Locate the cell with the specified text and output its [x, y] center coordinate. 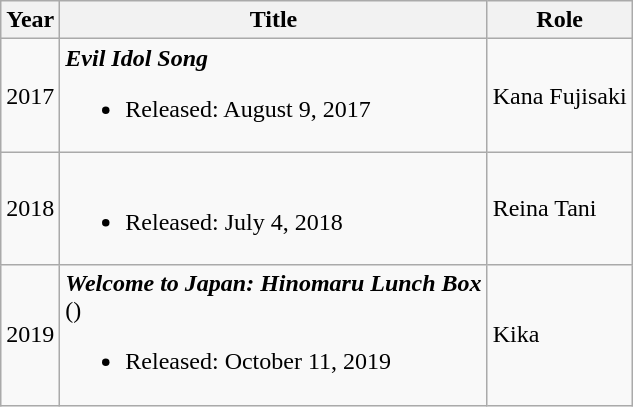
Kika [560, 335]
Released: July 4, 2018 [274, 208]
Reina Tani [560, 208]
2018 [30, 208]
2019 [30, 335]
Title [274, 20]
Kana Fujisaki [560, 96]
Evil Idol SongReleased: August 9, 2017 [274, 96]
Year [30, 20]
Welcome to Japan: Hinomaru Lunch Box()Released: October 11, 2019 [274, 335]
Role [560, 20]
2017 [30, 96]
